Scan for the cell matching the given text and deliver its [x, y] coordinate at center. 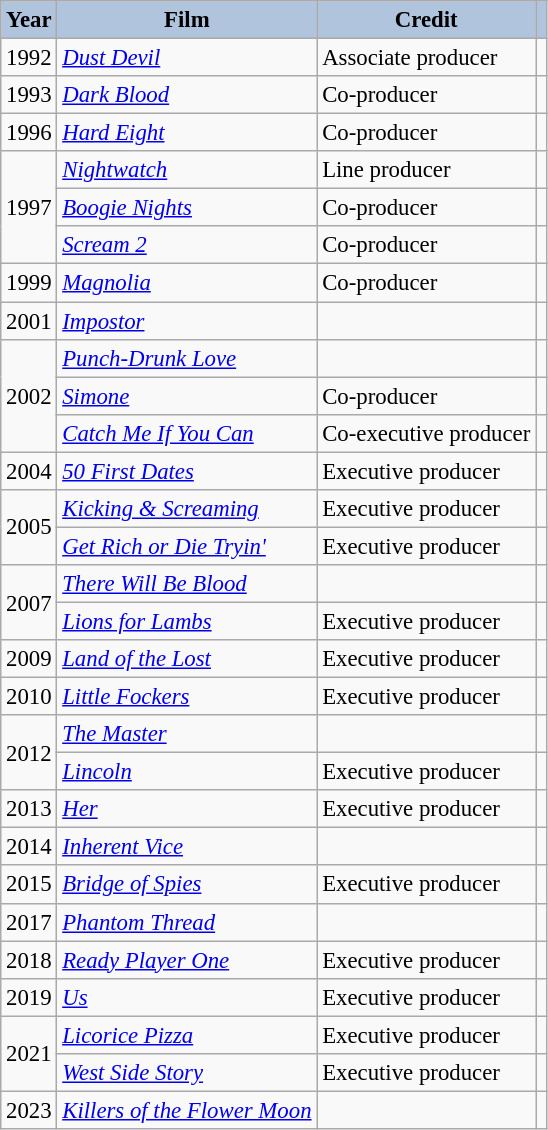
Killers of the Flower Moon [187, 1110]
There Will Be Blood [187, 584]
Line producer [426, 170]
Film [187, 20]
2009 [29, 659]
2013 [29, 809]
Nightwatch [187, 170]
2023 [29, 1110]
Inherent Vice [187, 847]
Lincoln [187, 772]
Her [187, 809]
Catch Me If You Can [187, 433]
Year [29, 20]
2001 [29, 321]
2018 [29, 960]
1996 [29, 133]
Magnolia [187, 283]
Punch-Drunk Love [187, 358]
Ready Player One [187, 960]
Bridge of Spies [187, 885]
50 First Dates [187, 471]
Credit [426, 20]
Hard Eight [187, 133]
Dust Devil [187, 58]
Licorice Pizza [187, 1035]
Dark Blood [187, 95]
2012 [29, 752]
Kicking & Screaming [187, 509]
Simone [187, 396]
2005 [29, 528]
Lions for Lambs [187, 621]
1999 [29, 283]
2021 [29, 1054]
Co-executive producer [426, 433]
Us [187, 997]
Phantom Thread [187, 922]
West Side Story [187, 1073]
2015 [29, 885]
2017 [29, 922]
2002 [29, 396]
2019 [29, 997]
Little Fockers [187, 697]
1992 [29, 58]
2004 [29, 471]
Land of the Lost [187, 659]
Get Rich or Die Tryin' [187, 546]
2010 [29, 697]
Impostor [187, 321]
2014 [29, 847]
Boogie Nights [187, 208]
1997 [29, 208]
2007 [29, 602]
Scream 2 [187, 245]
The Master [187, 734]
1993 [29, 95]
Associate producer [426, 58]
